Determine the [X, Y] coordinate at the center of the cell enclosing the given text.  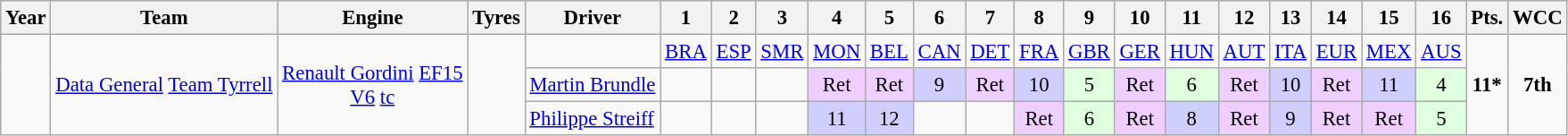
14 [1336, 18]
GER [1140, 52]
3 [782, 18]
1 [685, 18]
15 [1389, 18]
Tyres [496, 18]
FRA [1039, 52]
Philippe Streiff [593, 119]
Year [26, 18]
HUN [1191, 52]
16 [1441, 18]
AUS [1441, 52]
MEX [1389, 52]
ITA [1290, 52]
11* [1487, 86]
Data General Team Tyrrell [164, 86]
Renault Gordini EF15V6 tc [373, 86]
BEL [890, 52]
Martin Brundle [593, 85]
7th [1538, 86]
DET [991, 52]
Engine [373, 18]
BRA [685, 52]
ESP [734, 52]
CAN [939, 52]
WCC [1538, 18]
Driver [593, 18]
EUR [1336, 52]
MON [837, 52]
Pts. [1487, 18]
2 [734, 18]
7 [991, 18]
SMR [782, 52]
13 [1290, 18]
AUT [1244, 52]
Team [164, 18]
GBR [1089, 52]
